Return (x, y) of the center of cell containing provided text 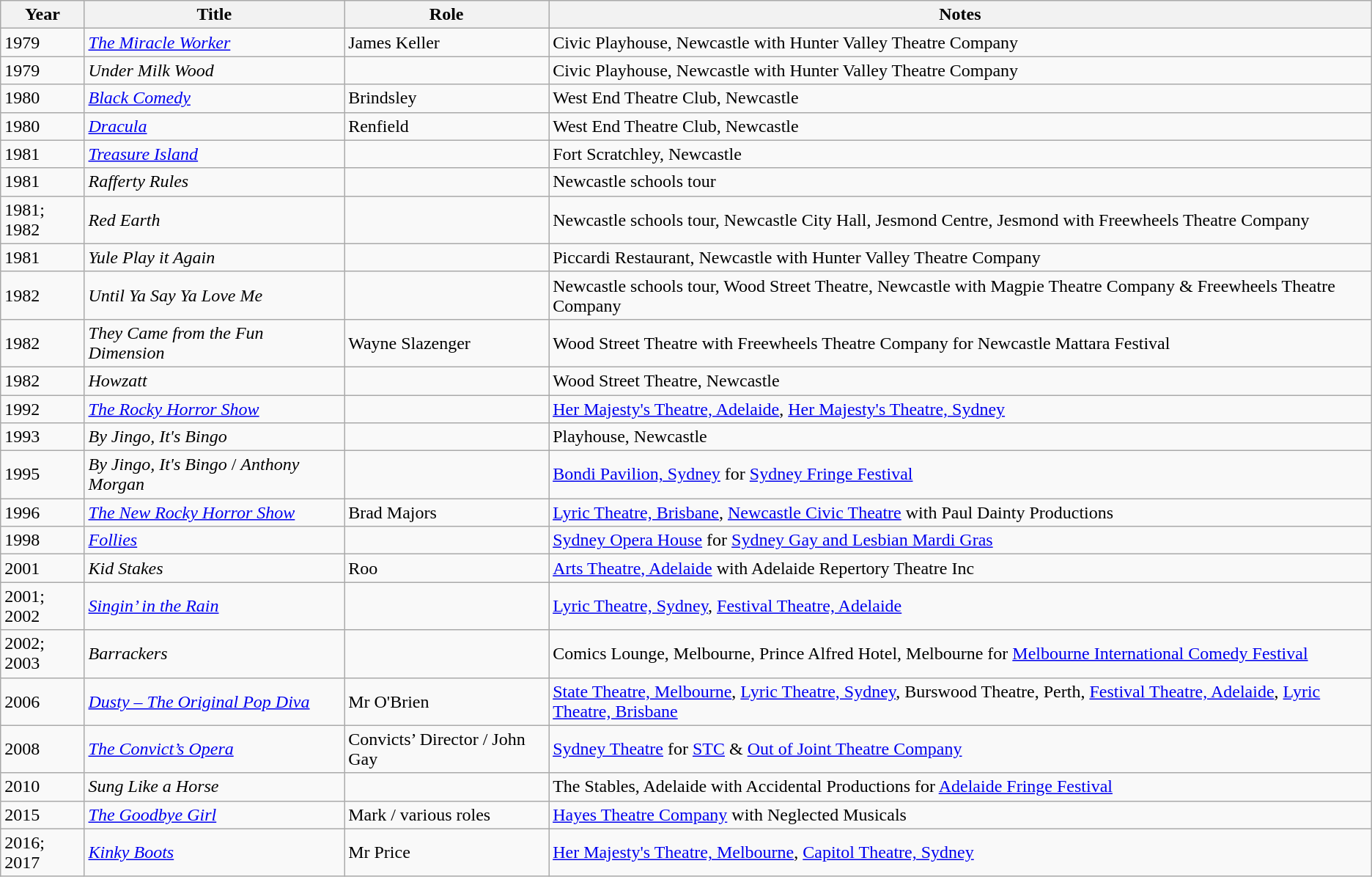
Treasure Island (214, 154)
Year (43, 15)
Role (447, 15)
2016; 2017 (43, 852)
Mark / various roles (447, 815)
1993 (43, 437)
2008 (43, 749)
Wood Street Theatre, Newcastle (960, 381)
They Came from the Fun Dimension (214, 343)
2002; 2003 (43, 654)
Until Ya Say Ya Love Me (214, 295)
2001 (43, 568)
Howzatt (214, 381)
Renfield (447, 126)
Yule Play it Again (214, 257)
By Jingo, It's Bingo / Anthony Morgan (214, 475)
Newcastle schools tour, Wood Street Theatre, Newcastle with Magpie Theatre Company & Freewheels Theatre Company (960, 295)
Her Majesty's Theatre, Adelaide, Her Majesty's Theatre, Sydney (960, 408)
Wood Street Theatre with Freewheels Theatre Company for Newcastle Mattara Festival (960, 343)
Newcastle schools tour (960, 182)
Rafferty Rules (214, 182)
The New Rocky Horror Show (214, 513)
Newcastle schools tour, Newcastle City Hall, Jesmond Centre, Jesmond with Freewheels Theatre Company (960, 220)
The Goodbye Girl (214, 815)
1992 (43, 408)
2001; 2002 (43, 606)
1995 (43, 475)
1981; 1982 (43, 220)
Brad Majors (447, 513)
Red Earth (214, 220)
Follies (214, 540)
Arts Theatre, Adelaide with Adelaide Repertory Theatre Inc (960, 568)
Playhouse, Newcastle (960, 437)
The Rocky Horror Show (214, 408)
2010 (43, 787)
Barrackers (214, 654)
Sung Like a Horse (214, 787)
Comics Lounge, Melbourne, Prince Alfred Hotel, Melbourne for Melbourne International Comedy Festival (960, 654)
Brindsley (447, 98)
Under Milk Wood (214, 70)
Lyric Theatre, Sydney, Festival Theatre, Adelaide (960, 606)
The Miracle Worker (214, 43)
Singin’ in the Rain (214, 606)
2006 (43, 701)
Fort Scratchley, Newcastle (960, 154)
By Jingo, It's Bingo (214, 437)
2015 (43, 815)
The Convict’s Opera (214, 749)
Dracula (214, 126)
1998 (43, 540)
Sydney Opera House for Sydney Gay and Lesbian Mardi Gras (960, 540)
Black Comedy (214, 98)
Dusty – The Original Pop Diva (214, 701)
Notes (960, 15)
Title (214, 15)
Roo (447, 568)
Her Majesty's Theatre, Melbourne, Capitol Theatre, Sydney (960, 852)
State Theatre, Melbourne, Lyric Theatre, Sydney, Burswood Theatre, Perth, Festival Theatre, Adelaide, Lyric Theatre, Brisbane (960, 701)
Kid Stakes (214, 568)
Mr O'Brien (447, 701)
Sydney Theatre for STC & Out of Joint Theatre Company (960, 749)
Kinky Boots (214, 852)
Convicts’ Director / John Gay (447, 749)
Hayes Theatre Company with Neglected Musicals (960, 815)
Mr Price (447, 852)
James Keller (447, 43)
Piccardi Restaurant, Newcastle with Hunter Valley Theatre Company (960, 257)
The Stables, Adelaide with Accidental Productions for Adelaide Fringe Festival (960, 787)
Bondi Pavilion, Sydney for Sydney Fringe Festival (960, 475)
1996 (43, 513)
Wayne Slazenger (447, 343)
Lyric Theatre, Brisbane, Newcastle Civic Theatre with Paul Dainty Productions (960, 513)
